Output the [X, Y] coordinate of the center of the cell containing the given text.  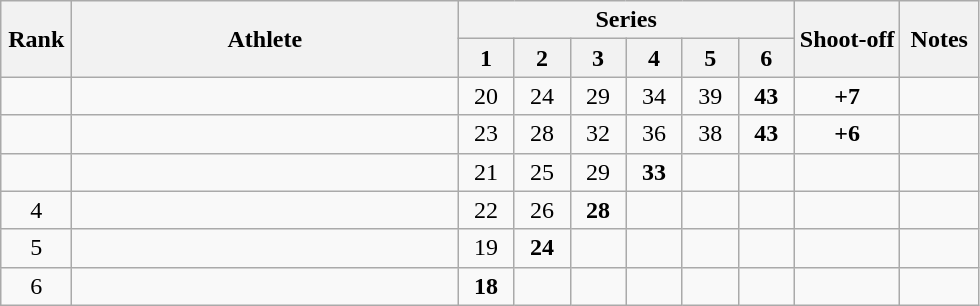
+6 [847, 134]
+7 [847, 96]
Shoot-off [847, 39]
20 [486, 96]
32 [598, 134]
23 [486, 134]
21 [486, 172]
Rank [36, 39]
26 [542, 210]
2 [542, 58]
3 [598, 58]
36 [654, 134]
25 [542, 172]
19 [486, 248]
34 [654, 96]
22 [486, 210]
38 [710, 134]
Athlete [265, 39]
Series [626, 20]
39 [710, 96]
Notes [940, 39]
33 [654, 172]
1 [486, 58]
18 [486, 286]
